Locate the cell with the specified text and output its [x, y] center coordinate. 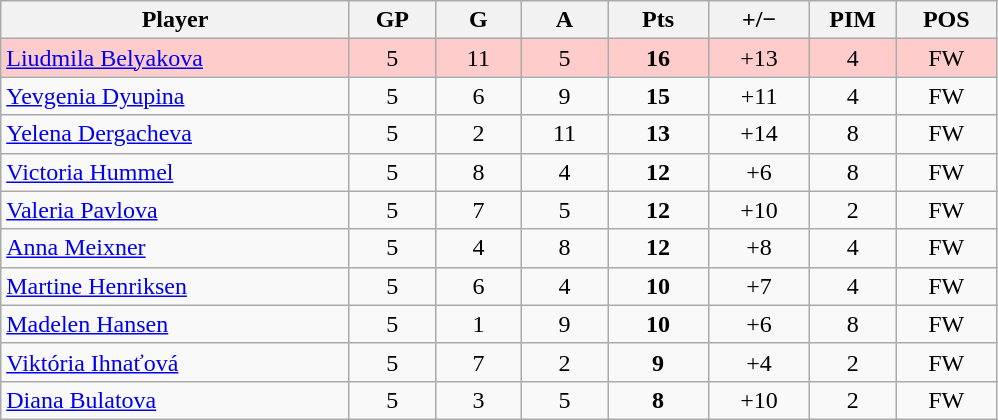
3 [478, 400]
Yevgenia Dyupina [176, 96]
Martine Henriksen [176, 286]
Liudmila Belyakova [176, 58]
Anna Meixner [176, 248]
Player [176, 20]
POS [946, 20]
16 [658, 58]
+8 [760, 248]
Valeria Pavlova [176, 210]
+7 [760, 286]
Victoria Hummel [176, 172]
15 [658, 96]
Viktória Ihnaťová [176, 362]
A [564, 20]
+11 [760, 96]
Yelena Dergacheva [176, 134]
13 [658, 134]
Madelen Hansen [176, 324]
Pts [658, 20]
+/− [760, 20]
+14 [760, 134]
GP [392, 20]
PIM [853, 20]
1 [478, 324]
+4 [760, 362]
+13 [760, 58]
G [478, 20]
Diana Bulatova [176, 400]
